Provide the [X, Y] coordinate of the cell's center where the given text is located.  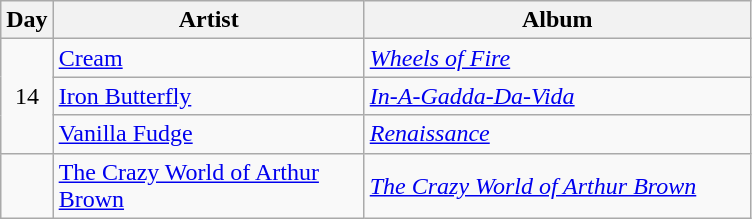
Day [27, 20]
Iron Butterfly [208, 96]
14 [27, 96]
In-A-Gadda-Da-Vida [557, 96]
Cream [208, 58]
Artist [208, 20]
Album [557, 20]
Renaissance [557, 134]
Vanilla Fudge [208, 134]
Wheels of Fire [557, 58]
